Capture the cell that displays the provided text and extract its (x, y) central coordinate. 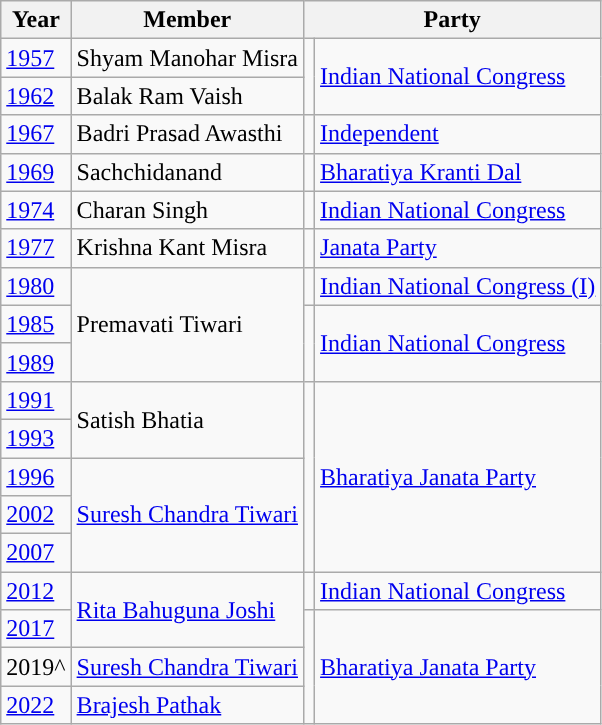
Party (452, 20)
1969 (36, 172)
Janata Party (458, 248)
2019^ (36, 667)
Krishna Kant Misra (187, 248)
1996 (36, 477)
2007 (36, 553)
2002 (36, 515)
Satish Bhatia (187, 419)
1980 (36, 286)
1962 (36, 96)
1967 (36, 134)
Bharatiya Kranti Dal (458, 172)
Year (36, 20)
1957 (36, 58)
1993 (36, 438)
Premavati Tiwari (187, 324)
1974 (36, 210)
1985 (36, 324)
1977 (36, 248)
Member (187, 20)
Rita Bahuguna Joshi (187, 610)
Balak Ram Vaish (187, 96)
Independent (458, 134)
2022 (36, 705)
1989 (36, 362)
Badri Prasad Awasthi (187, 134)
Indian National Congress (I) (458, 286)
1991 (36, 400)
Sachchidanand (187, 172)
Brajesh Pathak (187, 705)
2012 (36, 591)
Shyam Manohar Misra (187, 58)
2017 (36, 629)
Charan Singh (187, 210)
